Determine the (X, Y) coordinate at the center of the cell enclosing the given text.  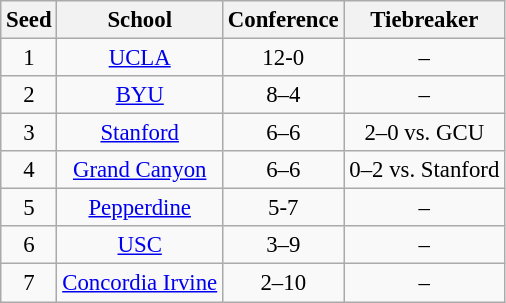
5 (29, 208)
4 (29, 170)
Pepperdine (140, 208)
2–10 (283, 283)
Concordia Irvine (140, 283)
2–0 vs. GCU (424, 133)
Stanford (140, 133)
6 (29, 245)
School (140, 20)
Conference (283, 20)
Grand Canyon (140, 170)
Tiebreaker (424, 20)
1 (29, 58)
0–2 vs. Stanford (424, 170)
12-0 (283, 58)
8–4 (283, 95)
Seed (29, 20)
2 (29, 95)
5-7 (283, 208)
BYU (140, 95)
3 (29, 133)
3–9 (283, 245)
7 (29, 283)
UCLA (140, 58)
USC (140, 245)
